From the cell containing the given text, extract its center point as [X, Y] coordinate. 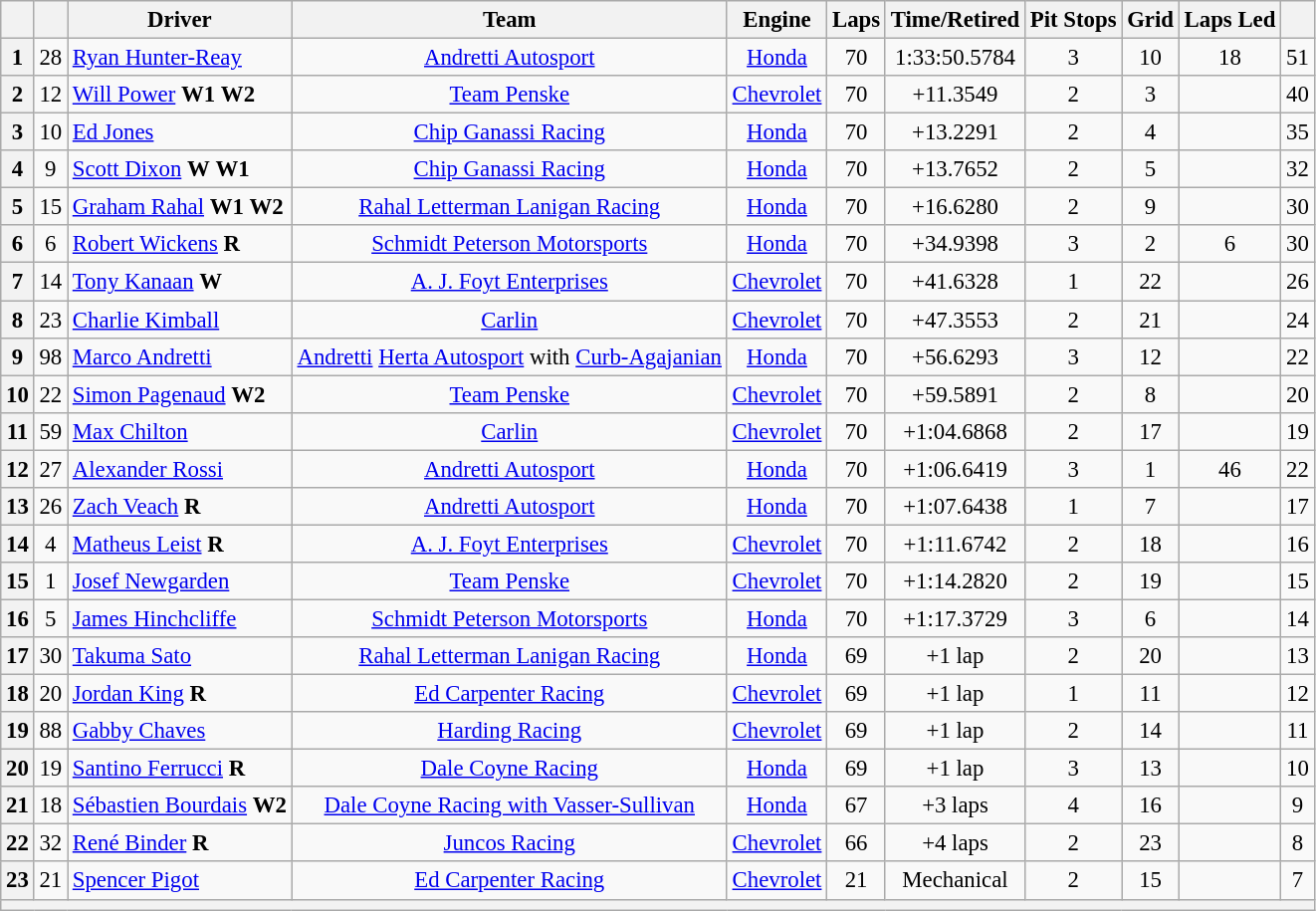
Laps [856, 20]
+1:17.3729 [955, 618]
+3 laps [955, 805]
James Hinchcliffe [180, 618]
Grid [1151, 20]
Time/Retired [955, 20]
+1:11.6742 [955, 544]
Charlie Kimball [180, 320]
+13.2291 [955, 132]
Will Power W1 W2 [180, 95]
Ed Jones [180, 132]
Jordan King R [180, 694]
28 [50, 58]
67 [856, 805]
Alexander Rossi [180, 469]
Josef Newgarden [180, 581]
24 [1298, 320]
+41.6328 [955, 282]
Max Chilton [180, 431]
88 [50, 731]
40 [1298, 95]
98 [50, 356]
Matheus Leist R [180, 544]
+11.3549 [955, 95]
Gabby Chaves [180, 731]
+47.3553 [955, 320]
+1:07.6438 [955, 507]
Spencer Pigot [180, 881]
Dale Coyne Racing [510, 769]
Marco Andretti [180, 356]
Laps Led [1229, 20]
Juncos Racing [510, 843]
Driver [180, 20]
Pit Stops [1073, 20]
+34.9398 [955, 244]
+13.7652 [955, 169]
+1:06.6419 [955, 469]
+1:14.2820 [955, 581]
Scott Dixon W W1 [180, 169]
+59.5891 [955, 394]
Andretti Herta Autosport with Curb-Agajanian [510, 356]
Harding Racing [510, 731]
35 [1298, 132]
Zach Veach R [180, 507]
59 [50, 431]
Simon Pagenaud W2 [180, 394]
+56.6293 [955, 356]
1:33:50.5784 [955, 58]
+16.6280 [955, 207]
Sébastien Bourdais W2 [180, 805]
Ryan Hunter-Reay [180, 58]
51 [1298, 58]
Tony Kanaan W [180, 282]
Engine [776, 20]
+1:04.6868 [955, 431]
Mechanical [955, 881]
66 [856, 843]
Santino Ferrucci R [180, 769]
Team [510, 20]
Dale Coyne Racing with Vasser-Sullivan [510, 805]
46 [1229, 469]
René Binder R [180, 843]
Robert Wickens R [180, 244]
+4 laps [955, 843]
Takuma Sato [180, 656]
Graham Rahal W1 W2 [180, 207]
27 [50, 469]
